Return (X, Y) of the center of cell containing provided text 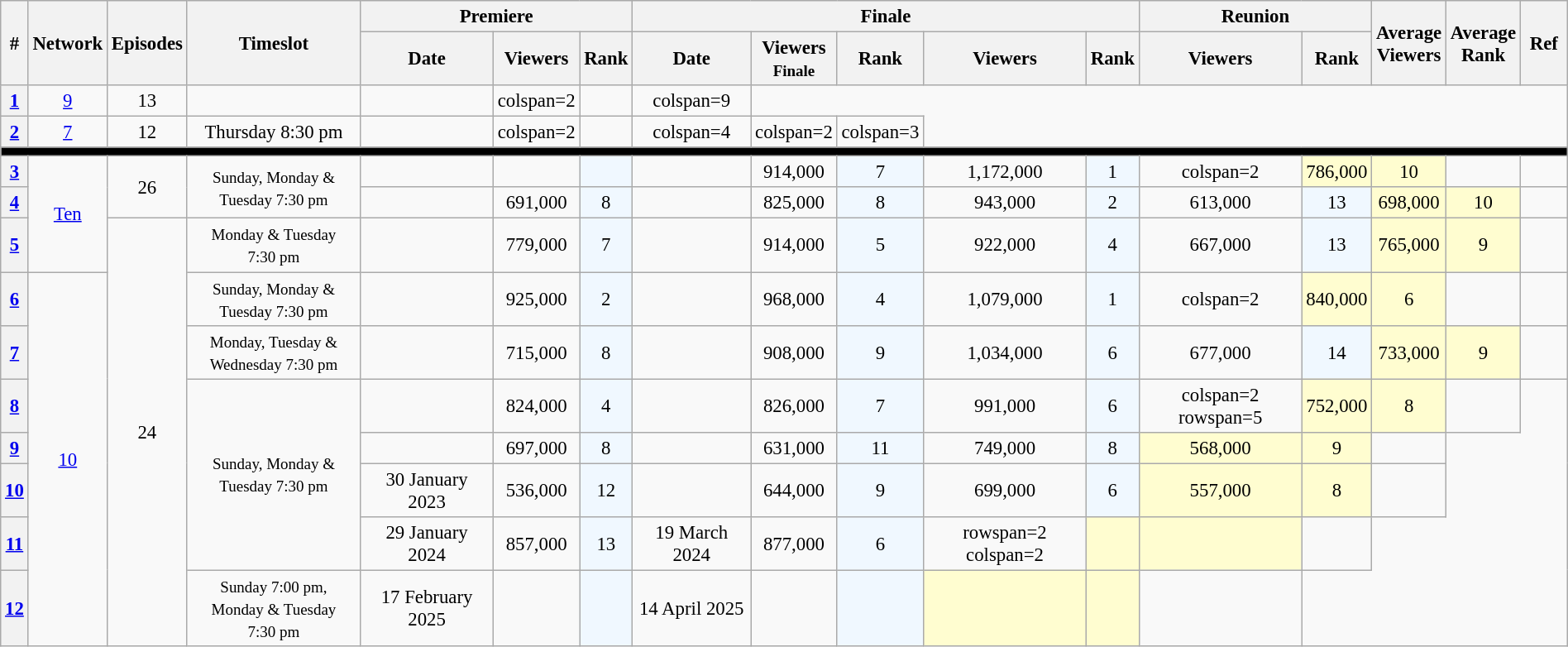
1,034,000 (1006, 352)
824,000 (536, 405)
698,000 (1409, 203)
# (15, 43)
667,000 (1221, 245)
779,000 (536, 245)
Sunday 7:00 pm, Monday & Tuesday 7:30 pm (273, 608)
AverageViewers (1409, 43)
697,000 (536, 448)
922,000 (1006, 245)
24 (147, 432)
14 April 2025 (691, 608)
557,000 (1221, 490)
Thursday 8:30 pm (273, 132)
3 (15, 172)
568,000 (1221, 448)
Premiere (496, 17)
1,172,000 (1006, 172)
631,000 (794, 448)
17 February 2025 (427, 608)
Monday & Tuesday 7:30 pm (273, 245)
Network (68, 43)
Reunion (1255, 17)
677,000 (1221, 352)
colspan=3 (880, 132)
ViewersFinale (794, 60)
925,000 (536, 300)
29 January 2024 (427, 544)
613,000 (1221, 203)
752,000 (1336, 405)
1,079,000 (1006, 300)
colspan=2 rowspan=5 (1221, 405)
Timeslot (273, 43)
943,000 (1006, 203)
825,000 (794, 203)
699,000 (1006, 490)
991,000 (1006, 405)
877,000 (794, 544)
715,000 (536, 352)
colspan=4 (691, 132)
857,000 (536, 544)
19 March 2024 (691, 544)
AverageRank (1484, 43)
Sunday, Monday & Tuesday 7:30 pm (273, 300)
colspan=9 (691, 101)
Monday, Tuesday & Wednesday 7:30 pm (273, 352)
968,000 (794, 300)
Ref (1543, 43)
644,000 (794, 490)
749,000 (1006, 448)
Finale (887, 17)
Episodes (147, 43)
26 (147, 187)
826,000 (794, 405)
691,000 (536, 203)
Ten (68, 214)
765,000 (1409, 245)
30 January 2023 (427, 490)
536,000 (536, 490)
840,000 (1336, 300)
rowspan=2 colspan=2 (1006, 544)
733,000 (1409, 352)
786,000 (1336, 172)
14 (1336, 352)
908,000 (794, 352)
